Identify which cell holds the provided text, then report its (x, y) central coordinate. 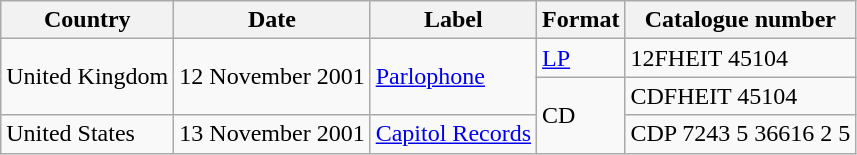
United Kingdom (88, 77)
12FHEIT 45104 (740, 58)
CDP 7243 5 36616 2 5 (740, 134)
Country (88, 20)
Label (453, 20)
United States (88, 134)
CDFHEIT 45104 (740, 96)
Capitol Records (453, 134)
13 November 2001 (272, 134)
CD (581, 115)
Parlophone (453, 77)
LP (581, 58)
Format (581, 20)
Catalogue number (740, 20)
12 November 2001 (272, 77)
Date (272, 20)
